Return the [X, Y] coordinate for the center point of the cell that contains the specified text.  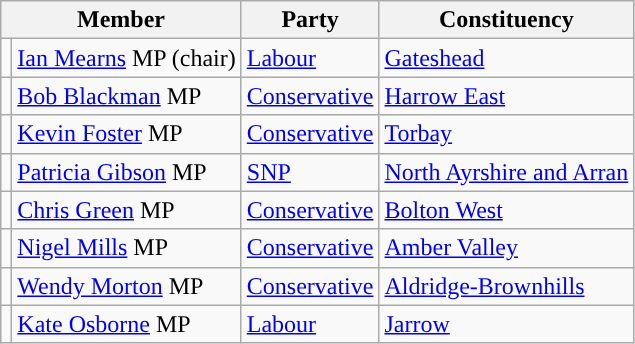
Patricia Gibson MP [126, 172]
Bob Blackman MP [126, 96]
Torbay [506, 134]
Wendy Morton MP [126, 286]
Bolton West [506, 210]
Party [310, 20]
Jarrow [506, 324]
Nigel Mills MP [126, 248]
Ian Mearns MP (chair) [126, 58]
Chris Green MP [126, 210]
Kate Osborne MP [126, 324]
Gateshead [506, 58]
Harrow East [506, 96]
Aldridge-Brownhills [506, 286]
Kevin Foster MP [126, 134]
Amber Valley [506, 248]
North Ayrshire and Arran [506, 172]
SNP [310, 172]
Member [122, 20]
Constituency [506, 20]
